Locate the cell with the specified text and output its [X, Y] center coordinate. 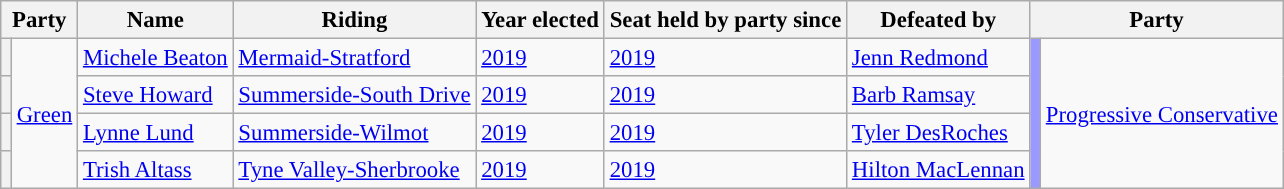
Trish Altass [156, 170]
Progressive Conservative [1162, 114]
Seat held by party since [725, 20]
Summerside-Wilmot [354, 133]
Mermaid-Stratford [354, 58]
Tyne Valley-Sherbrooke [354, 170]
Tyler DesRoches [938, 133]
Michele Beaton [156, 58]
Riding [354, 20]
Barb Ramsay [938, 95]
Lynne Lund [156, 133]
Year elected [540, 20]
Green [44, 114]
Summerside-South Drive [354, 95]
Hilton MacLennan [938, 170]
Steve Howard [156, 95]
Defeated by [938, 20]
Jenn Redmond [938, 58]
Name [156, 20]
